Detect which cell encompasses the target text, then output its (X, Y) center coordinate. 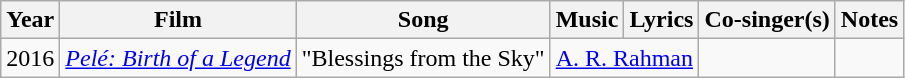
Pelé: Birth of a Legend (178, 58)
Year (30, 20)
Lyrics (662, 20)
A. R. Rahman (624, 58)
Co-singer(s) (767, 20)
Song (423, 20)
Music (587, 20)
2016 (30, 58)
Film (178, 20)
Notes (869, 20)
"Blessings from the Sky" (423, 58)
